From the cell containing the given text, extract its center point as (X, Y) coordinate. 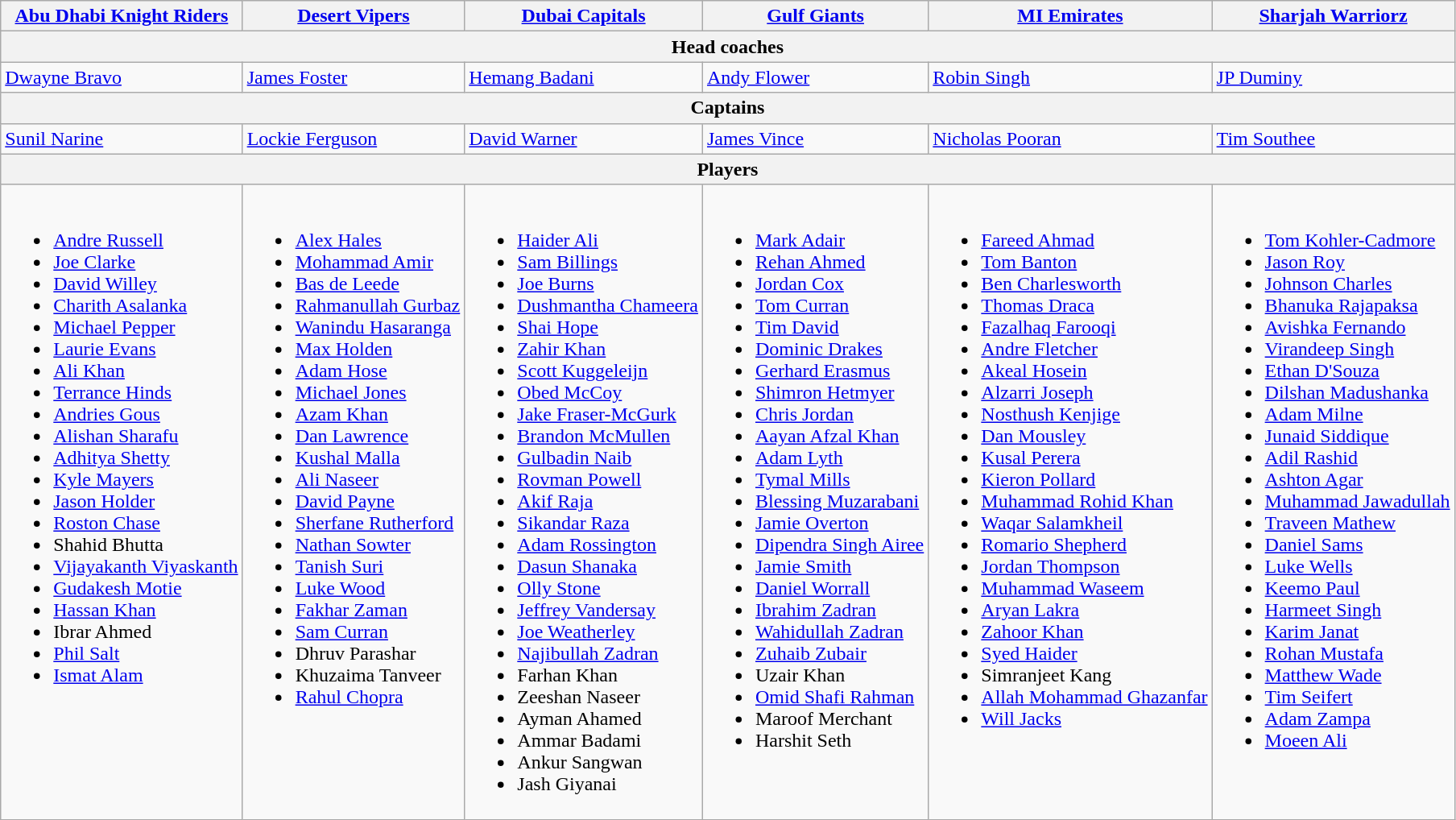
James Foster (354, 77)
Abu Dhabi Knight Riders (122, 16)
Captains (728, 108)
JP Duminy (1334, 77)
Andy Flower (815, 77)
MI Emirates (1070, 16)
Nicholas Pooran (1070, 139)
James Vince (815, 139)
Tim Southee (1334, 139)
Hemang Badani (584, 77)
Gulf Giants (815, 16)
David Warner (584, 139)
Head coaches (728, 47)
Sharjah Warriorz (1334, 16)
Robin Singh (1070, 77)
Players (728, 169)
Sunil Narine (122, 139)
Dubai Capitals (584, 16)
Desert Vipers (354, 16)
Dwayne Bravo (122, 77)
Lockie Ferguson (354, 139)
